Output the (X, Y) coordinate of the center of the cell containing the given text.  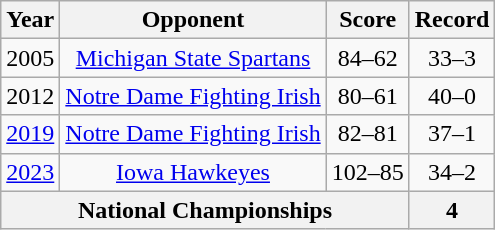
34–2 (452, 172)
40–0 (452, 96)
2005 (30, 58)
84–62 (368, 58)
33–3 (452, 58)
37–1 (452, 134)
102–85 (368, 172)
Record (452, 20)
2012 (30, 96)
4 (452, 210)
Year (30, 20)
80–61 (368, 96)
Score (368, 20)
Opponent (193, 20)
2019 (30, 134)
National Championships (205, 210)
Iowa Hawkeyes (193, 172)
2023 (30, 172)
Michigan State Spartans (193, 58)
82–81 (368, 134)
